Identify which cell holds the provided text, then report its [X, Y] central coordinate. 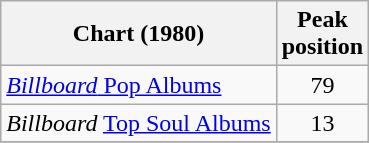
13 [322, 123]
Chart (1980) [138, 34]
Peakposition [322, 34]
Billboard Top Soul Albums [138, 123]
Billboard Pop Albums [138, 85]
79 [322, 85]
